Scan for the cell matching the given text and deliver its [x, y] coordinate at center. 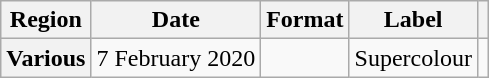
7 February 2020 [176, 58]
Date [176, 20]
Format [305, 20]
Various [46, 58]
Label [413, 20]
Supercolour [413, 58]
Region [46, 20]
